Find where the given text appears and provide that cell's center as [X, Y] coordinate. 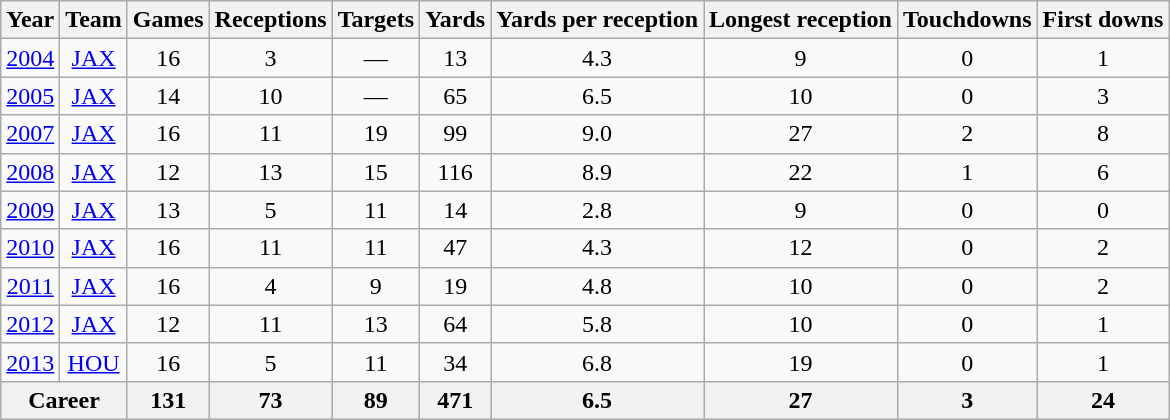
73 [270, 400]
99 [456, 134]
Career [64, 400]
Touchdowns [967, 20]
First downs [1103, 20]
2012 [30, 324]
8 [1103, 134]
131 [168, 400]
2005 [30, 96]
2008 [30, 172]
8.9 [598, 172]
Yards [456, 20]
15 [376, 172]
2004 [30, 58]
4 [270, 286]
6 [1103, 172]
6.8 [598, 362]
Games [168, 20]
5.8 [598, 324]
Year [30, 20]
HOU [94, 362]
9.0 [598, 134]
65 [456, 96]
Yards per reception [598, 20]
Targets [376, 20]
2007 [30, 134]
2.8 [598, 210]
471 [456, 400]
89 [376, 400]
2010 [30, 248]
4.8 [598, 286]
Receptions [270, 20]
2011 [30, 286]
2013 [30, 362]
22 [801, 172]
Longest reception [801, 20]
34 [456, 362]
116 [456, 172]
2009 [30, 210]
64 [456, 324]
24 [1103, 400]
47 [456, 248]
Team [94, 20]
